Output the [x, y] coordinate of the center of the cell containing the given text.  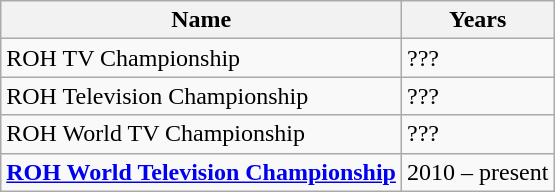
ROH World Television Championship [202, 172]
2010 – present [478, 172]
ROH TV Championship [202, 58]
Years [478, 20]
ROH World TV Championship [202, 134]
ROH Television Championship [202, 96]
Name [202, 20]
